Output the (X, Y) coordinate of the center of the cell containing the given text.  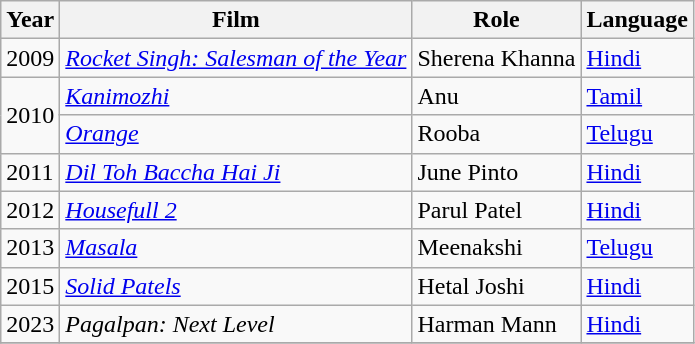
2013 (30, 248)
Sherena Khanna (496, 58)
Film (236, 20)
Rocket Singh: Salesman of the Year (236, 58)
Meenakshi (496, 248)
Solid Patels (236, 286)
Language (637, 20)
June Pinto (496, 172)
Tamil (637, 96)
Year (30, 20)
Role (496, 20)
Harman Mann (496, 324)
2009 (30, 58)
Kanimozhi (236, 96)
2010 (30, 115)
Masala (236, 248)
Orange (236, 134)
2011 (30, 172)
Hetal Joshi (496, 286)
Dil Toh Baccha Hai Ji (236, 172)
Pagalpan: Next Level (236, 324)
Anu (496, 96)
Rooba (496, 134)
2023 (30, 324)
Parul Patel (496, 210)
2015 (30, 286)
2012 (30, 210)
Housefull 2 (236, 210)
